Provide the (x, y) coordinate of the cell's center where the given text is located.  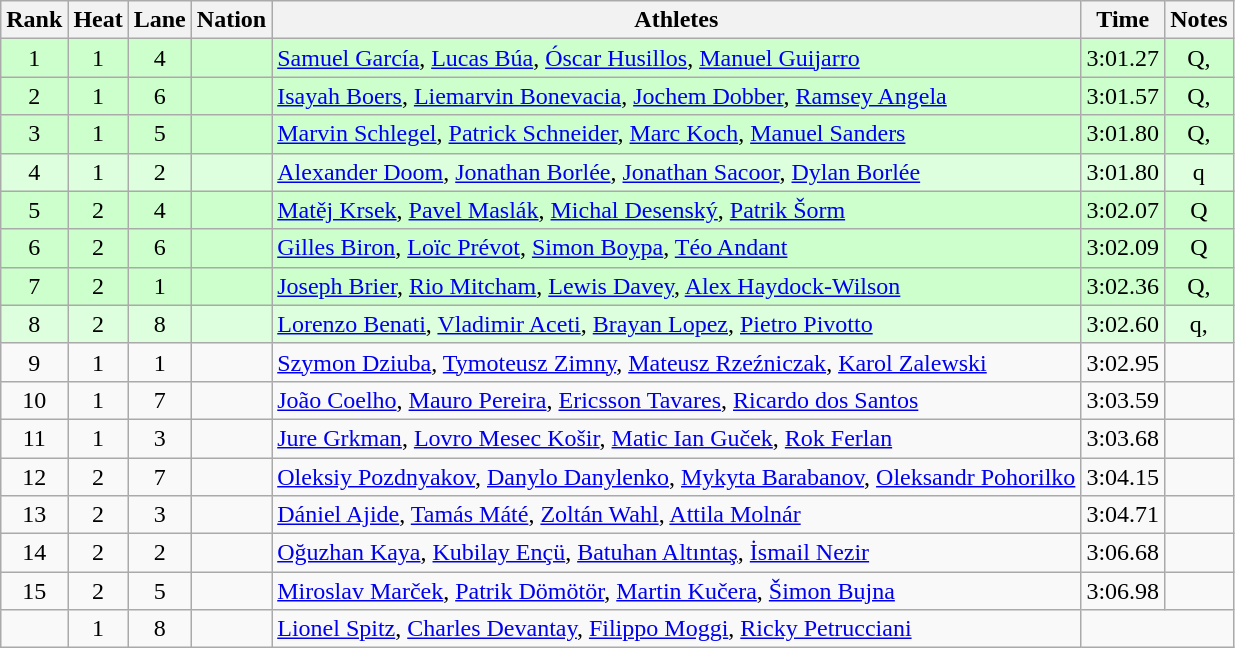
Oleksiy Pozdnyakov, Danylo Danylenko, Mykyta Barabanov, Oleksandr Pohorilko (676, 477)
Matěj Krsek, Pavel Maslák, Michal Desenský, Patrik Šorm (676, 210)
3:02.09 (1123, 248)
3:04.71 (1123, 515)
10 (34, 400)
Lane (160, 20)
9 (34, 362)
Szymon Dziuba, Tymoteusz Zimny, Mateusz Rzeźniczak, Karol Zalewski (676, 362)
q (1199, 172)
3:02.07 (1123, 210)
Joseph Brier, Rio Mitcham, Lewis Davey, Alex Haydock-Wilson (676, 286)
Rank (34, 20)
Isayah Boers, Liemarvin Bonevacia, Jochem Dobber, Ramsey Angela (676, 96)
Time (1123, 20)
Jure Grkman, Lovro Mesec Košir, Matic Ian Guček, Rok Ferlan (676, 438)
3:06.98 (1123, 591)
Heat (98, 20)
Lorenzo Benati, Vladimir Aceti, Brayan Lopez, Pietro Pivotto (676, 324)
q, (1199, 324)
Samuel García, Lucas Búa, Óscar Husillos, Manuel Guijarro (676, 58)
3:03.59 (1123, 400)
Oğuzhan Kaya, Kubilay Ençü, Batuhan Altıntaş, İsmail Nezir (676, 553)
Nation (231, 20)
3:01.27 (1123, 58)
Gilles Biron, Loïc Prévot, Simon Boypa, Téo Andant (676, 248)
15 (34, 591)
Marvin Schlegel, Patrick Schneider, Marc Koch, Manuel Sanders (676, 134)
Dániel Ajide, Tamás Máté, Zoltán Wahl, Attila Molnár (676, 515)
Lionel Spitz, Charles Devantay, Filippo Moggi, Ricky Petrucciani (676, 629)
3:02.60 (1123, 324)
3:01.57 (1123, 96)
Miroslav Marček, Patrik Dömötör, Martin Kučera, Šimon Bujna (676, 591)
13 (34, 515)
11 (34, 438)
3:06.68 (1123, 553)
Athletes (676, 20)
João Coelho, Mauro Pereira, Ericsson Tavares, Ricardo dos Santos (676, 400)
3:02.95 (1123, 362)
14 (34, 553)
Notes (1199, 20)
3:03.68 (1123, 438)
Alexander Doom, Jonathan Borlée, Jonathan Sacoor, Dylan Borlée (676, 172)
3:04.15 (1123, 477)
12 (34, 477)
3:02.36 (1123, 286)
